Detect which cell encompasses the target text, then output its [X, Y] center coordinate. 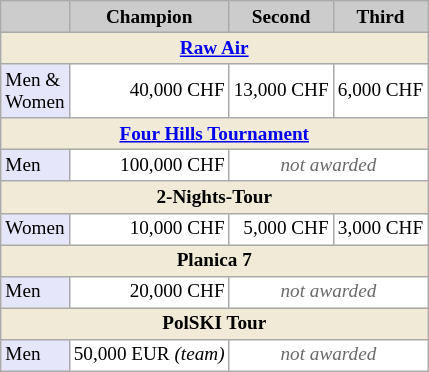
Four Hills Tournament [214, 134]
13,000 CHF [281, 91]
Men &Women [35, 91]
100,000 CHF [149, 166]
Raw Air [214, 48]
Second [281, 17]
20,000 CHF [149, 292]
Planica 7 [214, 261]
Third [380, 17]
6,000 CHF [380, 91]
10,000 CHF [149, 229]
2-Nights-Tour [214, 197]
PolSKI Tour [214, 324]
40,000 CHF [149, 91]
50,000 EUR (team) [149, 355]
3,000 CHF [380, 229]
5,000 CHF [281, 229]
Women [35, 229]
Champion [149, 17]
